Pinpoint the cell where the given text exists, returning its [x, y] midpoint coordinate. 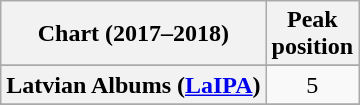
Latvian Albums (LaIPA) [134, 85]
5 [312, 85]
Chart (2017–2018) [134, 34]
Peak position [312, 34]
